Output the (x, y) coordinate of the center of the cell containing the given text.  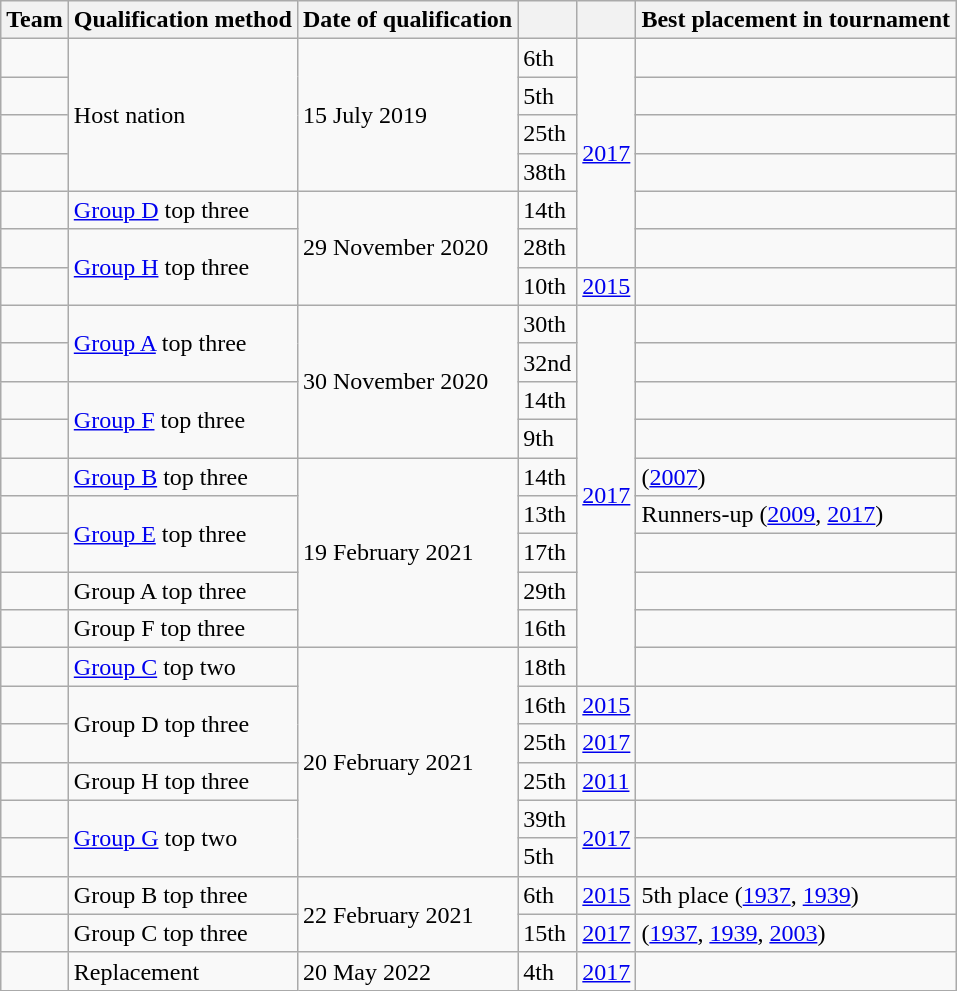
29 November 2020 (407, 248)
2011 (606, 781)
Qualification method (182, 20)
Best placement in tournament (796, 20)
39th (548, 819)
13th (548, 515)
20 February 2021 (407, 762)
Date of qualification (407, 20)
Group G top two (182, 838)
Team (35, 20)
17th (548, 553)
30 November 2020 (407, 381)
20 May 2022 (407, 971)
19 February 2021 (407, 553)
38th (548, 172)
15th (548, 933)
32nd (548, 362)
10th (548, 286)
18th (548, 667)
Group E top three (182, 534)
(1937, 1939, 2003) (796, 933)
30th (548, 324)
15 July 2019 (407, 115)
22 February 2021 (407, 914)
5th place (1937, 1939) (796, 895)
9th (548, 438)
Replacement (182, 971)
Group C top two (182, 667)
28th (548, 248)
Host nation (182, 115)
4th (548, 971)
Runners-up (2009, 2017) (796, 515)
29th (548, 591)
(2007) (796, 477)
Group C top three (182, 933)
